Return [X, Y] of the center of cell containing provided text 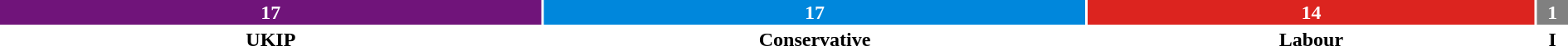
14 [1311, 12]
1 [1552, 12]
